Return (x, y) of the center of cell containing provided text 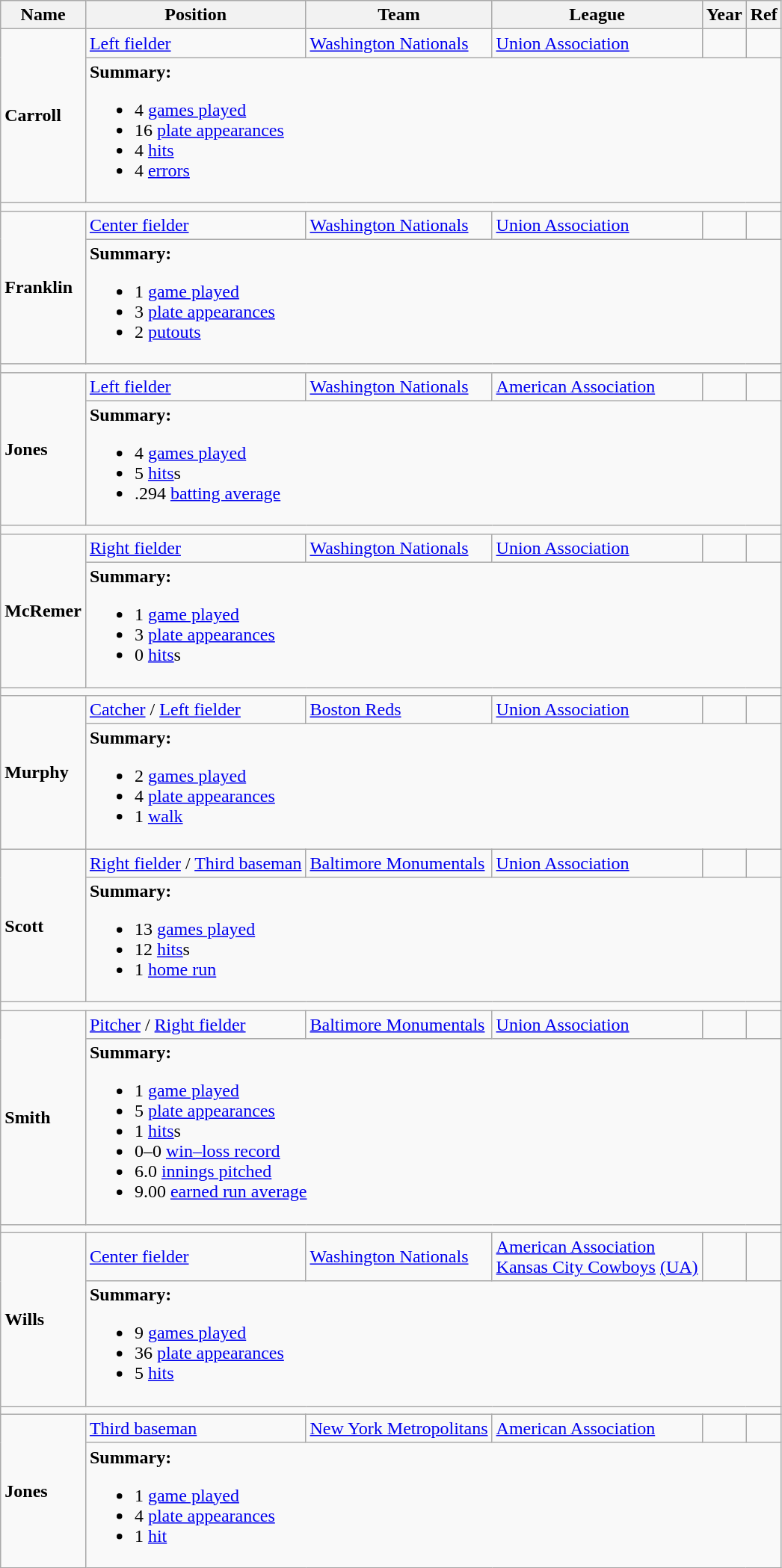
Name (43, 15)
Summary:1 game played3 plate appearances0 hitss (434, 625)
Murphy (43, 773)
New York Metropolitans (399, 1428)
Scott (43, 925)
League (597, 15)
Year (724, 15)
Summary:9 games played36 plate appearances5 hits (434, 1344)
Carroll (43, 116)
Team (399, 15)
Ref (764, 15)
Summary:4 games played16 plate appearances4 hits4 errors (434, 130)
Position (196, 15)
Summary:2 games played4 plate appearances1 walk (434, 786)
Summary:1 game played3 plate appearances2 putouts (434, 302)
Summary:13 games played12 hitss1 home run (434, 940)
Pitcher / Right fielder (196, 1025)
Right fielder / Third baseman (196, 863)
Summary:1 game played5 plate appearances1 hitss0–0 win–loss record6.0 innings pitched9.00 earned run average (434, 1132)
Boston Reds (399, 710)
McRemer (43, 610)
Wills (43, 1319)
Summary:4 games played5 hitss.294 batting average (434, 463)
Right fielder (196, 548)
Third baseman (196, 1428)
Smith (43, 1117)
Franklin (43, 287)
Catcher / Left fielder (196, 710)
American Association Kansas City Cowboys (UA) (597, 1257)
Summary:1 game played4 plate appearances1 hit (434, 1505)
